Provide the [X, Y] coordinate of the cell's center where the given text is located.  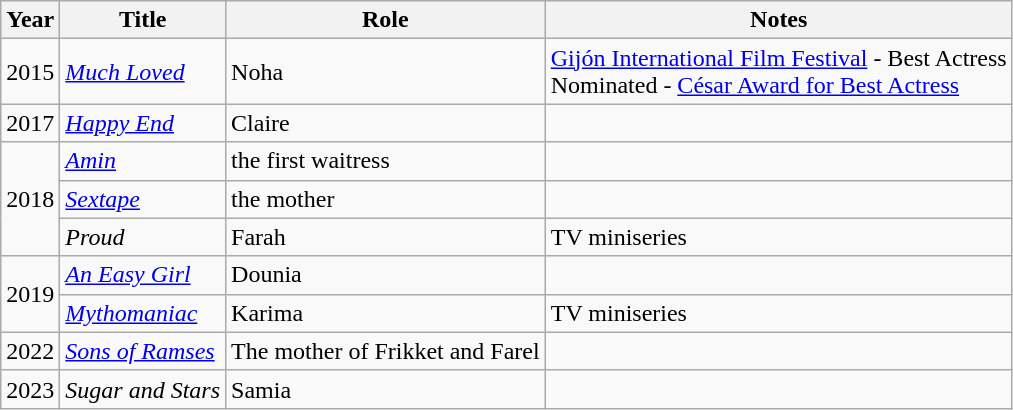
Mythomaniac [143, 313]
Sugar and Stars [143, 389]
Notes [778, 20]
2023 [30, 389]
Claire [386, 123]
Title [143, 20]
Gijón International Film Festival - Best ActressNominated - César Award for Best Actress [778, 72]
Much Loved [143, 72]
2017 [30, 123]
the first waitress [386, 161]
Happy End [143, 123]
Sons of Ramses [143, 351]
Farah [386, 237]
Sextape [143, 199]
2018 [30, 199]
the mother [386, 199]
Year [30, 20]
Proud [143, 237]
Karima [386, 313]
An Easy Girl [143, 275]
2022 [30, 351]
Samia [386, 389]
The mother of Frikket and Farel [386, 351]
2019 [30, 294]
Role [386, 20]
Amin [143, 161]
2015 [30, 72]
Noha [386, 72]
Dounia [386, 275]
